Return the [X, Y] coordinate for the center point of the cell that contains the specified text.  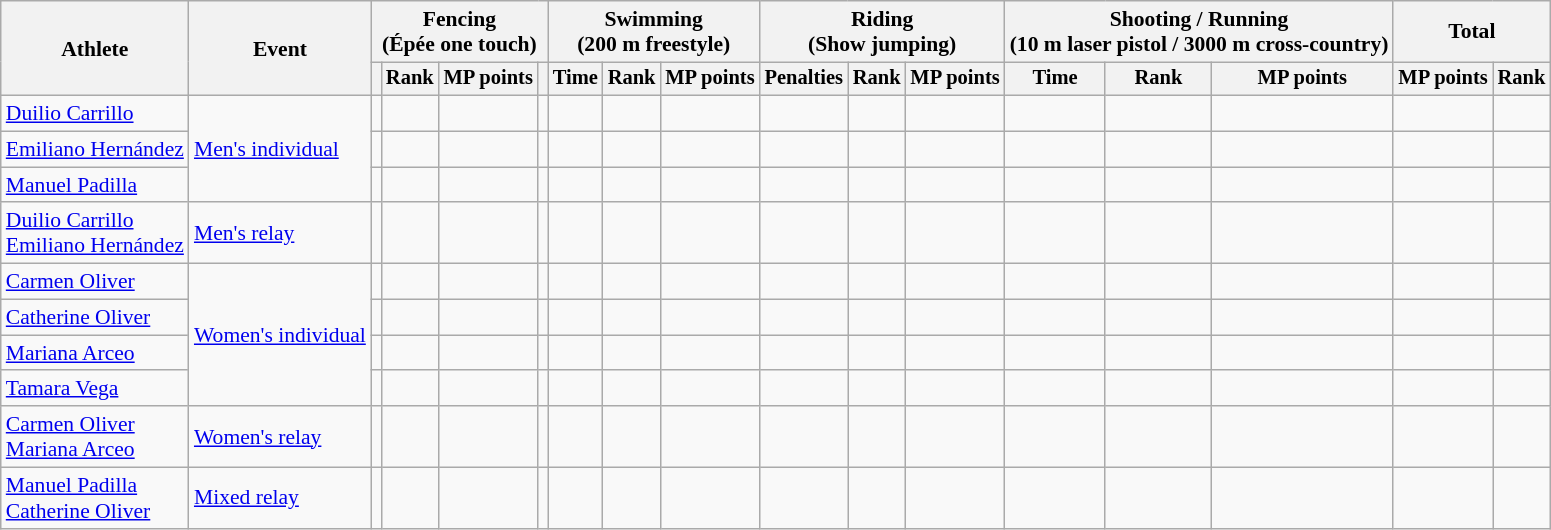
Duilio Carrillo [95, 114]
Swimming(200 m freestyle) [654, 32]
Tamara Vega [95, 389]
Women's individual [280, 335]
Men's relay [280, 234]
Duilio CarrilloEmiliano Hernández [95, 234]
Athlete [95, 48]
Total [1472, 32]
Shooting / Running(10 m laser pistol / 3000 m cross-country) [1200, 32]
Penalties [804, 79]
Carmen OliverMariana Arceo [95, 436]
Fencing(Épée one touch) [460, 32]
Mixed relay [280, 498]
Event [280, 48]
Emiliano Hernández [95, 150]
Women's relay [280, 436]
Men's individual [280, 150]
Mariana Arceo [95, 353]
Carmen Oliver [95, 282]
Manuel Padilla [95, 185]
Manuel PadillaCatherine Oliver [95, 498]
Catherine Oliver [95, 318]
Riding(Show jumping) [882, 32]
